Identify which cell holds the provided text, then report its [x, y] central coordinate. 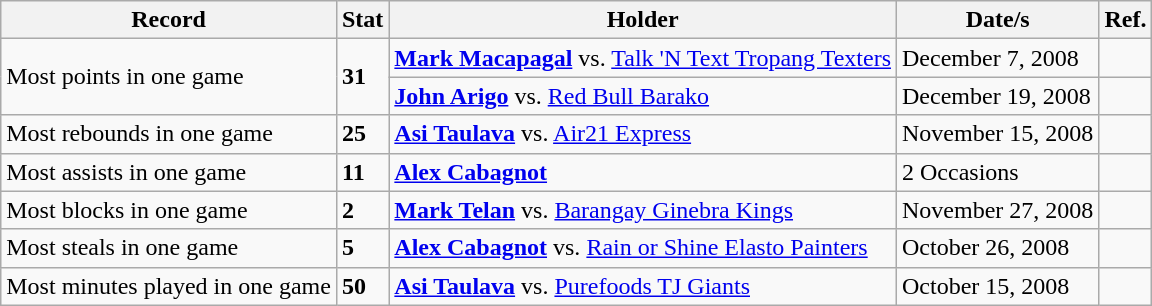
5 [362, 248]
Stat [362, 20]
Ref. [1126, 20]
Most points in one game [169, 77]
31 [362, 77]
25 [362, 134]
11 [362, 172]
December 19, 2008 [998, 96]
Most assists in one game [169, 172]
Alex Cabagnot vs. Rain or Shine Elasto Painters [643, 248]
October 26, 2008 [998, 248]
November 27, 2008 [998, 210]
Mark Telan vs. Barangay Ginebra Kings [643, 210]
Record [169, 20]
October 15, 2008 [998, 286]
Mark Macapagal vs. Talk 'N Text Tropang Texters [643, 58]
50 [362, 286]
Holder [643, 20]
Most rebounds in one game [169, 134]
November 15, 2008 [998, 134]
2 Occasions [998, 172]
Most blocks in one game [169, 210]
Date/s [998, 20]
Most minutes played in one game [169, 286]
John Arigo vs. Red Bull Barako [643, 96]
Alex Cabagnot [643, 172]
December 7, 2008 [998, 58]
Most steals in one game [169, 248]
Asi Taulava vs. Air21 Express [643, 134]
Asi Taulava vs. Purefoods TJ Giants [643, 286]
2 [362, 210]
